Pinpoint the cell where the given text exists, returning its (X, Y) midpoint coordinate. 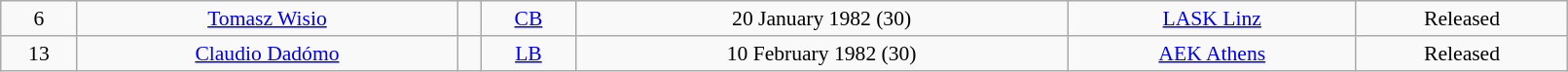
Claudio Dadómo (267, 54)
13 (39, 54)
LB (529, 54)
LASK Linz (1212, 18)
CB (529, 18)
10 February 1982 (30) (821, 54)
6 (39, 18)
AEK Athens (1212, 54)
20 January 1982 (30) (821, 18)
Tomasz Wisio (267, 18)
